Return [X, Y] of the center of cell containing provided text 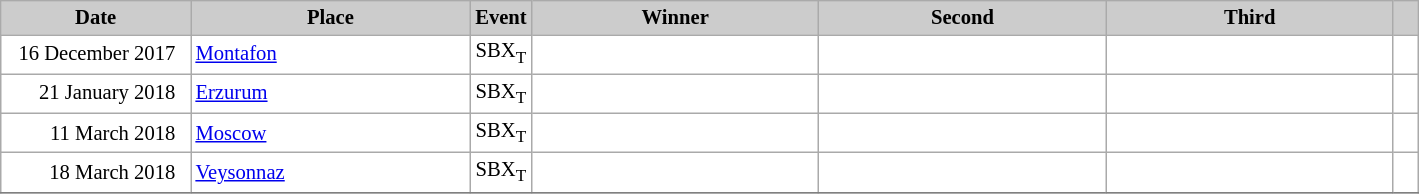
Moscow [330, 132]
Date [96, 17]
Winner [676, 17]
Place [330, 17]
18 March 2018 [96, 172]
16 December 2017 [96, 54]
Third [1250, 17]
11 March 2018 [96, 132]
Veysonnaz [330, 172]
Montafon [330, 54]
21 January 2018 [96, 94]
Erzurum [330, 94]
Event [500, 17]
Second [962, 17]
